Return (x, y) of the center of cell containing provided text 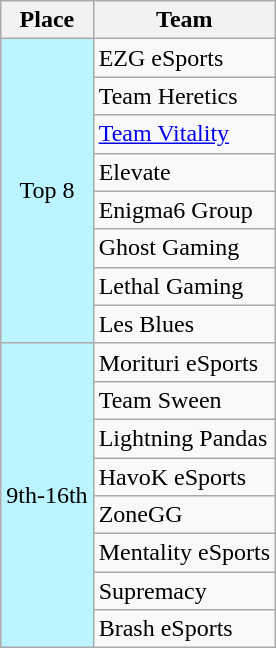
Top 8 (47, 191)
ZoneGG (184, 515)
Les Blues (184, 324)
Enigma6 Group (184, 210)
HavoK eSports (184, 477)
Team Heretics (184, 96)
Lethal Gaming (184, 286)
Team Vitality (184, 134)
Team Sween (184, 400)
Place (47, 20)
EZG eSports (184, 58)
Mentality eSports (184, 553)
Supremacy (184, 591)
Morituri eSports (184, 362)
Ghost Gaming (184, 248)
9th-16th (47, 495)
Team (184, 20)
Brash eSports (184, 629)
Elevate (184, 172)
Lightning Pandas (184, 438)
